Search for the cell housing the specified text and yield its [X, Y] center coordinate. 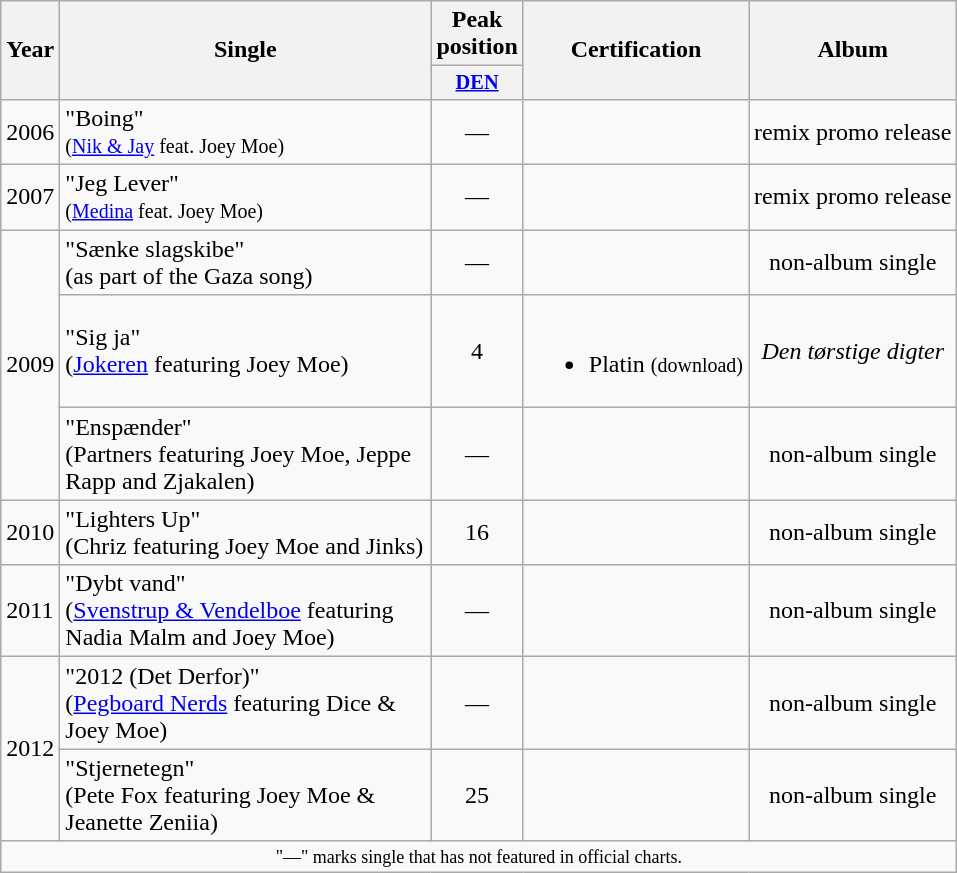
2007 [30, 198]
2010 [30, 532]
"Dybt vand"(Svenstrup & Vendelboe featuring Nadia Malm and Joey Moe) [246, 611]
"Boing" (Nik & Jay feat. Joey Moe) [246, 132]
Single [246, 50]
Peakposition [477, 34]
16 [477, 532]
DEN [477, 83]
"Sænke slagskibe"(as part of the Gaza song) [246, 262]
"2012 (Det Derfor)"(Pegboard Nerds featuring Dice & Joey Moe) [246, 703]
"Lighters Up"(Chriz featuring Joey Moe and Jinks) [246, 532]
2012 [30, 749]
"Enspænder"(Partners featuring Joey Moe, Jeppe Rapp and Zjakalen) [246, 454]
2011 [30, 611]
2006 [30, 132]
25 [477, 795]
2009 [30, 365]
"Sig ja"(Jokeren featuring Joey Moe) [246, 352]
Certification [636, 50]
Year [30, 50]
"—" marks single that has not featured in official charts. [479, 856]
Platin (download) [636, 352]
Album [853, 50]
Den tørstige digter [853, 352]
"Stjernetegn"(Pete Fox featuring Joey Moe & Jeanette Zeniia) [246, 795]
"Jeg Lever" (Medina feat. Joey Moe) [246, 198]
4 [477, 352]
